Extract the (x, y) coordinate from the center of the cell holding the provided text.  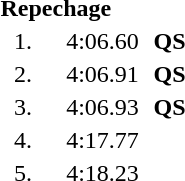
4:06.93 (102, 107)
4:06.60 (102, 41)
4:17.77 (102, 140)
4:06.91 (102, 74)
